Extract the [x, y] coordinate from the center of the cell holding the provided text.  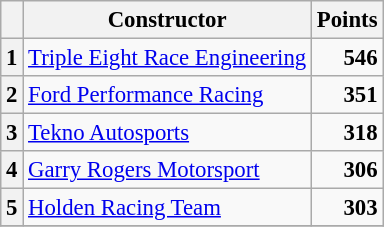
Constructor [168, 20]
Points [348, 20]
Garry Rogers Motorsport [168, 170]
3 [12, 133]
5 [12, 208]
Holden Racing Team [168, 208]
318 [348, 133]
Tekno Autosports [168, 133]
1 [12, 58]
351 [348, 95]
Ford Performance Racing [168, 95]
303 [348, 208]
Triple Eight Race Engineering [168, 58]
306 [348, 170]
4 [12, 170]
2 [12, 95]
546 [348, 58]
